Locate the cell with the specified text and output its [X, Y] center coordinate. 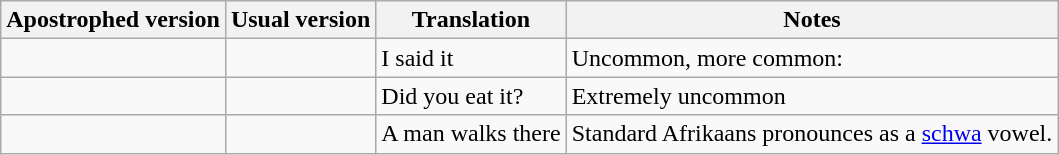
Standard Afrikaans pronounces as a schwa vowel. [812, 134]
A man walks there [471, 134]
Extremely uncommon [812, 96]
I said it [471, 58]
Did you eat it? [471, 96]
Uncommon, more common: [812, 58]
Usual version [300, 20]
Notes [812, 20]
Apostrophed version [114, 20]
Translation [471, 20]
